Return the [X, Y] coordinate for the center point of the cell that contains the specified text.  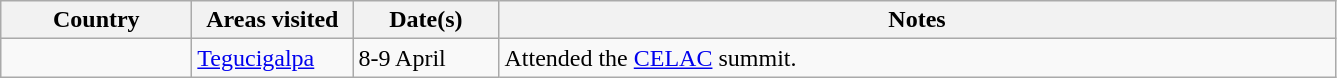
Tegucigalpa [272, 58]
Country [96, 20]
8-9 April [426, 58]
Notes [917, 20]
Areas visited [272, 20]
Date(s) [426, 20]
Attended the CELAC summit. [917, 58]
